Find where the given text appears and provide that cell's center as [x, y] coordinate. 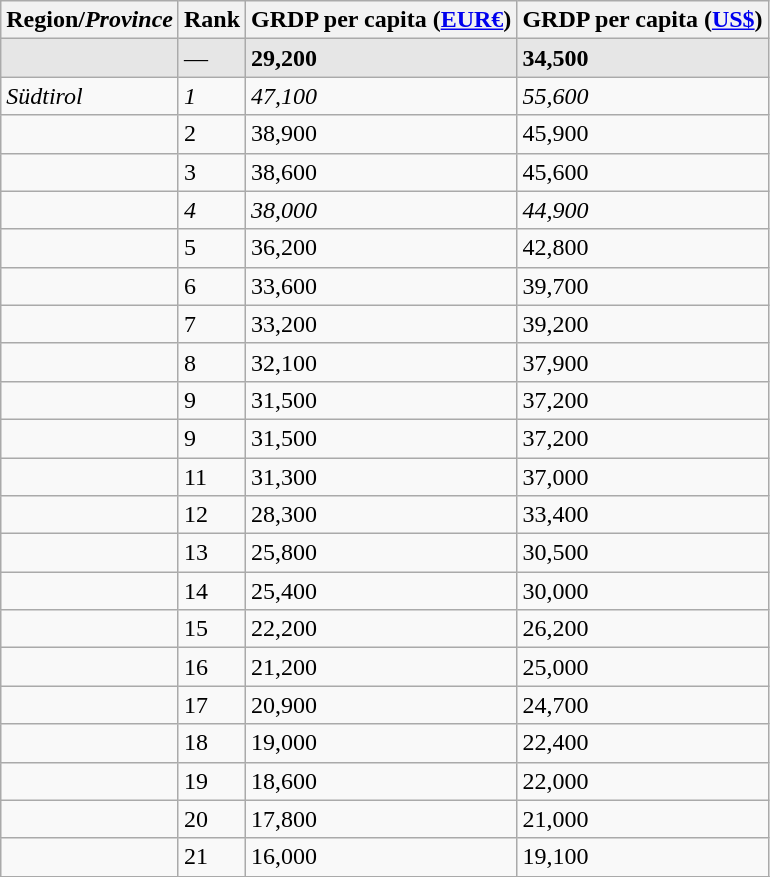
44,900 [642, 210]
18 [212, 743]
29,200 [382, 58]
38,900 [382, 134]
37,000 [642, 477]
21 [212, 857]
19,000 [382, 743]
1 [212, 96]
33,200 [382, 324]
Region/Province [90, 20]
20,900 [382, 705]
6 [212, 286]
16 [212, 667]
22,200 [382, 629]
2 [212, 134]
25,400 [382, 591]
22,000 [642, 781]
19 [212, 781]
42,800 [642, 248]
25,800 [382, 553]
26,200 [642, 629]
5 [212, 248]
39,700 [642, 286]
Rank [212, 20]
4 [212, 210]
20 [212, 819]
31,300 [382, 477]
11 [212, 477]
21,000 [642, 819]
39,200 [642, 324]
37,900 [642, 362]
25,000 [642, 667]
36,200 [382, 248]
33,400 [642, 515]
3 [212, 172]
15 [212, 629]
45,900 [642, 134]
30,500 [642, 553]
— [212, 58]
30,000 [642, 591]
18,600 [382, 781]
17 [212, 705]
13 [212, 553]
24,700 [642, 705]
38,600 [382, 172]
14 [212, 591]
33,600 [382, 286]
38,000 [382, 210]
GRDP per capita (EUR€) [382, 20]
12 [212, 515]
21,200 [382, 667]
17,800 [382, 819]
22,400 [642, 743]
Südtirol [90, 96]
32,100 [382, 362]
8 [212, 362]
45,600 [642, 172]
GRDP per capita (US$) [642, 20]
34,500 [642, 58]
19,100 [642, 857]
55,600 [642, 96]
47,100 [382, 96]
28,300 [382, 515]
16,000 [382, 857]
7 [212, 324]
